Detect which cell encompasses the target text, then output its (X, Y) center coordinate. 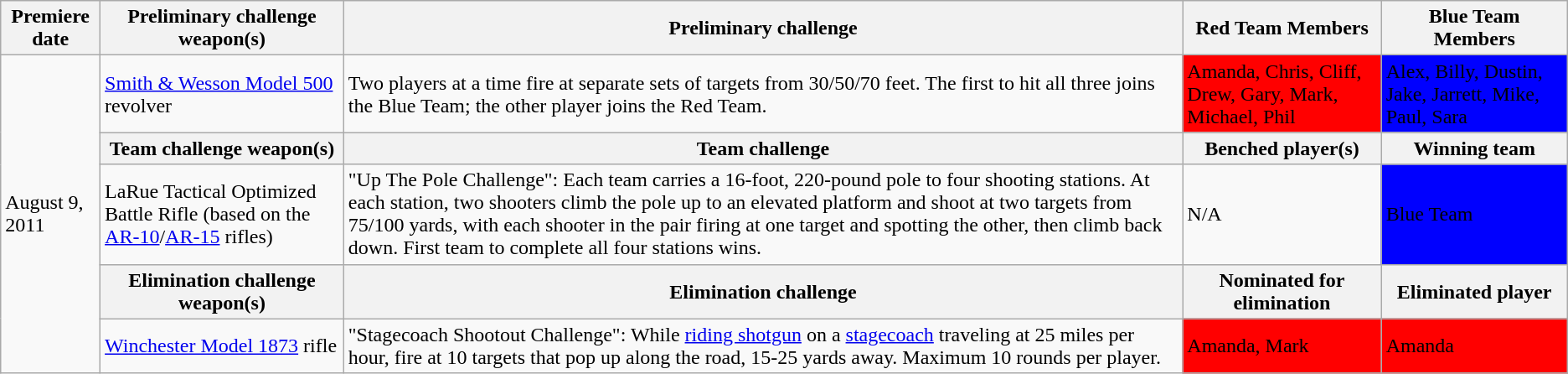
Nominated for elimination (1282, 292)
Team challenge weapon(s) (223, 148)
Amanda, Mark (1282, 345)
Team challenge (763, 148)
Eliminated player (1474, 292)
Preliminary challenge weapon(s) (223, 29)
Preliminary challenge (763, 29)
Elimination challenge weapon(s) (223, 292)
Benched player(s) (1282, 148)
Premiere date (50, 29)
Blue Team Members (1474, 29)
Red Team Members (1282, 29)
Elimination challenge (763, 292)
N/A (1282, 215)
August 9, 2011 (50, 215)
Blue Team (1474, 215)
Winning team (1474, 148)
Amanda (1474, 345)
Alex, Billy, Dustin, Jake, Jarrett, Mike, Paul, Sara (1474, 94)
Amanda, Chris, Cliff, Drew, Gary, Mark, Michael, Phil (1282, 94)
Smith & Wesson Model 500 revolver (223, 94)
Winchester Model 1873 rifle (223, 345)
LaRue Tactical Optimized Battle Rifle (based on the AR-10/AR-15 rifles) (223, 215)
